Return (x, y) of the center of cell containing provided text 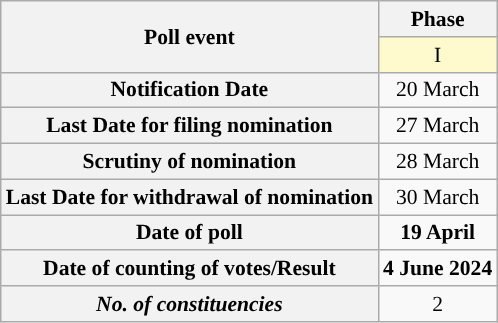
19 April (438, 232)
I (438, 54)
4 June 2024 (438, 268)
Notification Date (190, 90)
Date of counting of votes/Result (190, 268)
Poll event (190, 36)
30 March (438, 197)
20 March (438, 90)
Last Date for withdrawal of nomination (190, 197)
Phase (438, 19)
28 March (438, 161)
No. of constituencies (190, 304)
Scrutiny of nomination (190, 161)
Last Date for filing nomination (190, 126)
Date of poll (190, 232)
27 March (438, 126)
2 (438, 304)
